Locate the cell with the specified text and output its [X, Y] center coordinate. 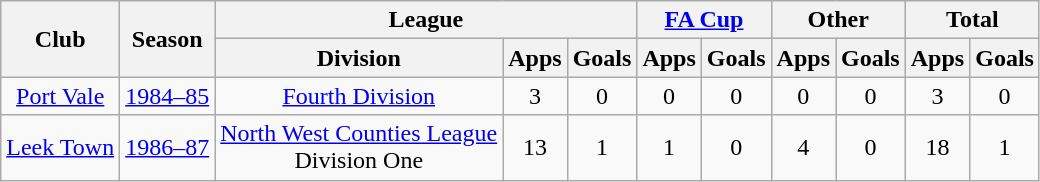
13 [535, 148]
Total [972, 20]
Other [838, 20]
1984–85 [168, 96]
Port Vale [60, 96]
Club [60, 39]
Division [359, 58]
Season [168, 39]
1986–87 [168, 148]
League [426, 20]
4 [803, 148]
18 [937, 148]
North West Counties LeagueDivision One [359, 148]
Fourth Division [359, 96]
Leek Town [60, 148]
FA Cup [704, 20]
